Identify which cell holds the provided text, then report its [x, y] central coordinate. 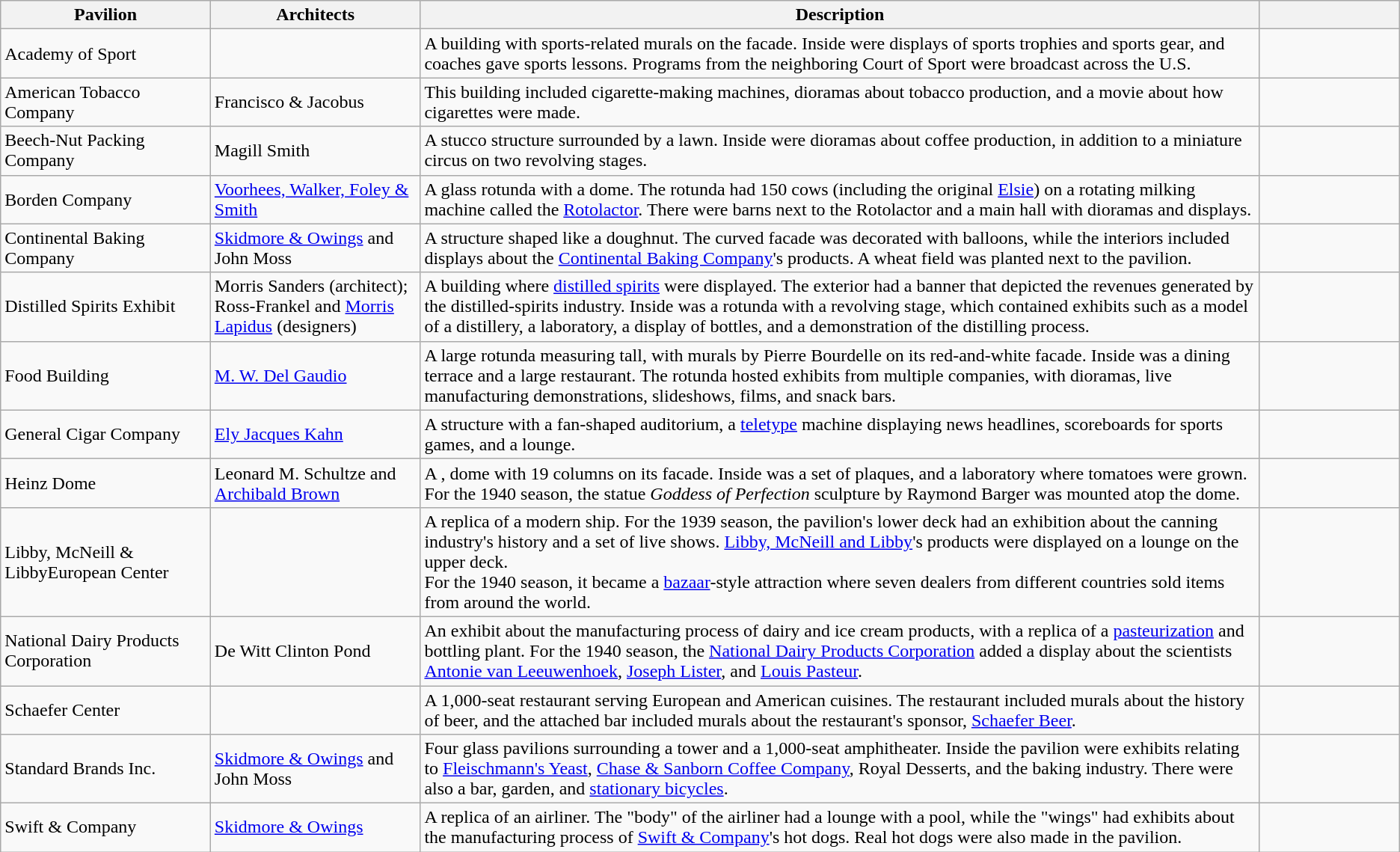
Borden Company [106, 199]
A stucco structure surrounded by a lawn. Inside were dioramas about coffee production, in addition to a miniature circus on two revolving stages. [840, 151]
Standard Brands Inc. [106, 769]
Schaefer Center [106, 709]
Francisco & Jacobus [316, 102]
Morris Sanders (architect); Ross-Frankel and Morris Lapidus (designers) [316, 307]
General Cigar Company [106, 434]
Description [840, 15]
M. W. Del Gaudio [316, 376]
Leonard M. Schultze and Archibald Brown [316, 483]
Ely Jacques Kahn [316, 434]
Continental Baking Company [106, 248]
Academy of Sport [106, 54]
A structure with a fan-shaped auditorium, a teletype machine displaying news headlines, scoreboards for sports games, and a lounge. [840, 434]
National Dairy Products Corporation [106, 651]
Beech-Nut Packing Company [106, 151]
De Witt Clinton Pond [316, 651]
Distilled Spirits Exhibit [106, 307]
Libby, McNeill & LibbyEuropean Center [106, 562]
Food Building [106, 376]
Swift & Company [106, 827]
Pavilion [106, 15]
Voorhees, Walker, Foley & Smith [316, 199]
Architects [316, 15]
This building included cigarette-making machines, dioramas about tobacco production, and a movie about how cigarettes were made. [840, 102]
Magill Smith [316, 151]
Heinz Dome [106, 483]
Skidmore & Owings [316, 827]
American Tobacco Company [106, 102]
